Return (X, Y) of the center of cell containing provided text 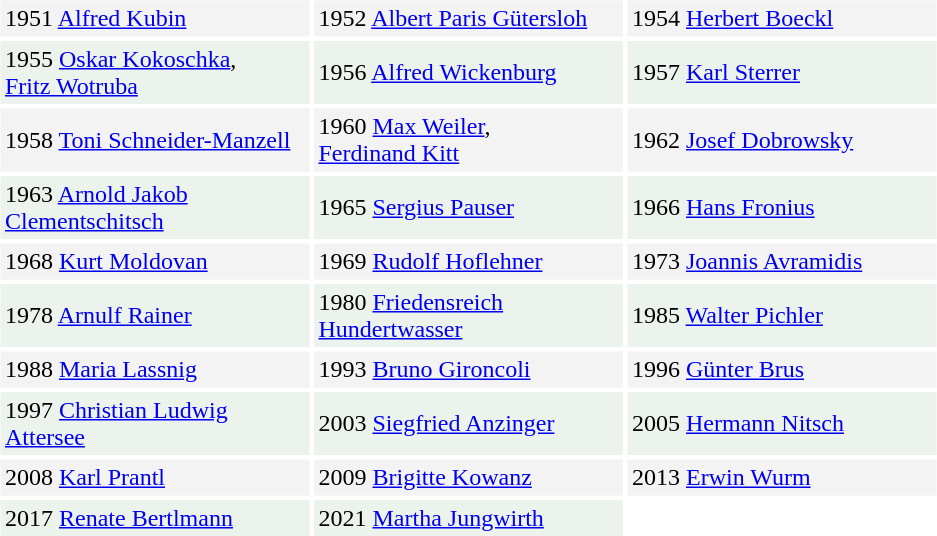
1997 Christian Ludwig Attersee (154, 424)
1952 Albert Paris Gütersloh (468, 18)
1957 Karl Sterrer (782, 72)
1980 Friedensreich Hundertwasser (468, 316)
1965 Sergius Pauser (468, 208)
1978 Arnulf Rainer (154, 316)
2021 Martha Jungwirth (468, 518)
1969 Rudolf Hoflehner (468, 262)
2009 Brigitte Kowanz (468, 478)
1954 Herbert Boeckl (782, 18)
1996 Günter Brus (782, 370)
1993 Bruno Gironcoli (468, 370)
2017 Renate Bertlmann (154, 518)
1968 Kurt Moldovan (154, 262)
1963 Arnold Jakob Clementschitsch (154, 208)
2005 Hermann Nitsch (782, 424)
2008 Karl Prantl (154, 478)
1958 Toni Schneider-Manzell (154, 140)
1960 Max Weiler,Ferdinand Kitt (468, 140)
1955 Oskar Kokoschka,Fritz Wotruba (154, 72)
1988 Maria Lassnig (154, 370)
2013 Erwin Wurm (782, 478)
1962 Josef Dobrowsky (782, 140)
1956 Alfred Wickenburg (468, 72)
1973 Joannis Avramidis (782, 262)
1966 Hans Fronius (782, 208)
2003 Siegfried Anzinger (468, 424)
1951 Alfred Kubin (154, 18)
1985 Walter Pichler (782, 316)
